Scan for the cell matching the given text and deliver its [X, Y] coordinate at center. 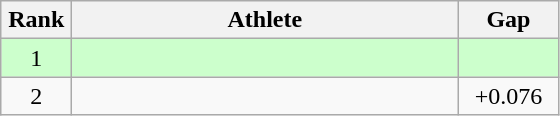
Athlete [265, 20]
Gap [508, 20]
+0.076 [508, 96]
1 [36, 58]
2 [36, 96]
Rank [36, 20]
